Pinpoint the cell where the given text exists, returning its [X, Y] midpoint coordinate. 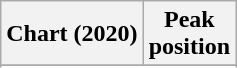
Peakposition [189, 34]
Chart (2020) [72, 34]
